Find where the given text appears and provide that cell's center as [X, Y] coordinate. 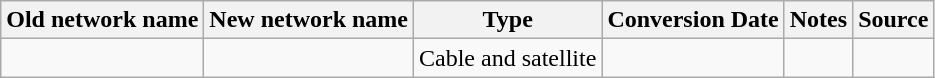
Type [508, 20]
Conversion Date [693, 20]
New network name [309, 20]
Source [894, 20]
Cable and satellite [508, 58]
Notes [818, 20]
Old network name [102, 20]
